Output the (x, y) coordinate of the center of the cell containing the given text.  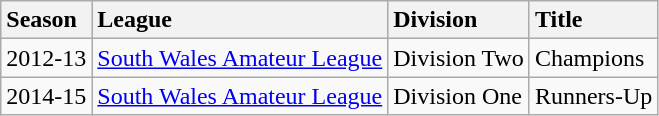
2014-15 (46, 96)
Division (459, 20)
Season (46, 20)
League (240, 20)
Runners-Up (593, 96)
Division One (459, 96)
Division Two (459, 58)
Title (593, 20)
Champions (593, 58)
2012-13 (46, 58)
